Determine the (x, y) coordinate at the center of the cell enclosing the given text.  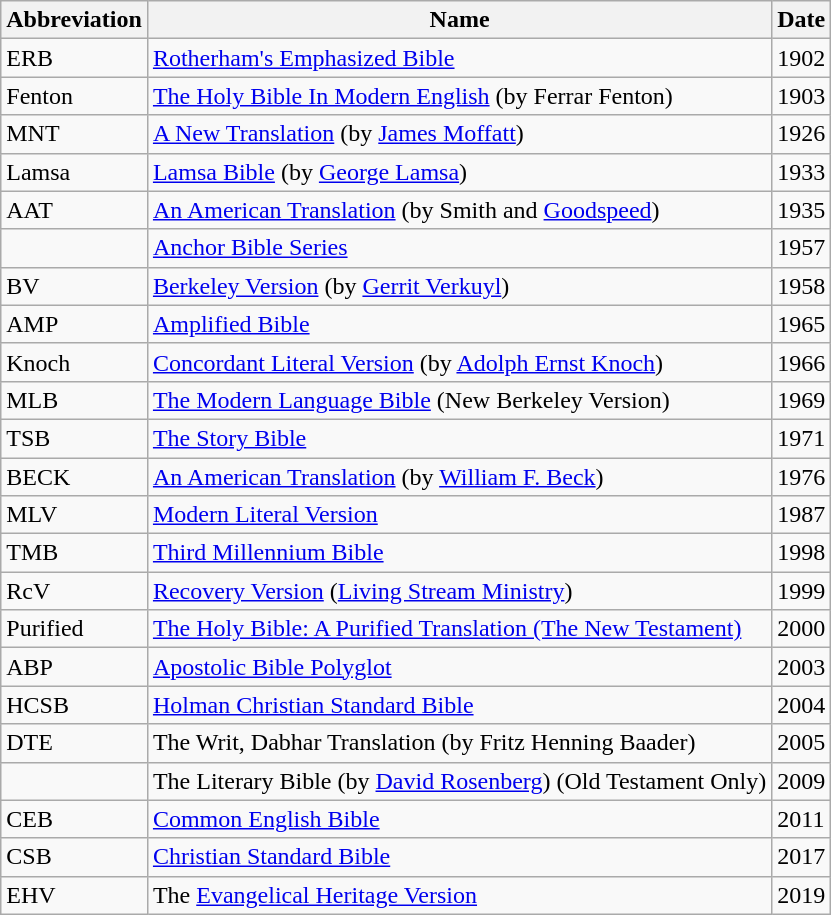
Holman Christian Standard Bible (459, 705)
TSB (74, 438)
AAT (74, 210)
Modern Literal Version (459, 515)
1957 (802, 248)
TMB (74, 553)
Purified (74, 629)
1903 (802, 96)
The Modern Language Bible (New Berkeley Version) (459, 400)
EHV (74, 895)
2004 (802, 705)
DTE (74, 743)
Name (459, 20)
Concordant Literal Version (by Adolph Ernst Knoch) (459, 362)
Fenton (74, 96)
RcV (74, 591)
2005 (802, 743)
1958 (802, 286)
An American Translation (by William F. Beck) (459, 477)
Date (802, 20)
Knoch (74, 362)
Rotherham's Emphasized Bible (459, 58)
2000 (802, 629)
Anchor Bible Series (459, 248)
2003 (802, 667)
1902 (802, 58)
A New Translation (by James Moffatt) (459, 134)
The Story Bible (459, 438)
1926 (802, 134)
Third Millennium Bible (459, 553)
2011 (802, 819)
Common English Bible (459, 819)
AMP (74, 324)
2019 (802, 895)
The Literary Bible (by David Rosenberg) (Old Testament Only) (459, 781)
MLB (74, 400)
1965 (802, 324)
MLV (74, 515)
2009 (802, 781)
The Evangelical Heritage Version (459, 895)
1933 (802, 172)
Recovery Version (Living Stream Ministry) (459, 591)
1976 (802, 477)
BECK (74, 477)
Apostolic Bible Polyglot (459, 667)
1966 (802, 362)
ERB (74, 58)
Amplified Bible (459, 324)
2017 (802, 857)
HCSB (74, 705)
The Holy Bible: A Purified Translation (The New Testament) (459, 629)
Lamsa Bible (by George Lamsa) (459, 172)
Christian Standard Bible (459, 857)
Lamsa (74, 172)
1935 (802, 210)
1971 (802, 438)
1987 (802, 515)
CEB (74, 819)
1969 (802, 400)
MNT (74, 134)
BV (74, 286)
An American Translation (by Smith and Goodspeed) (459, 210)
The Holy Bible In Modern English (by Ferrar Fenton) (459, 96)
The Writ, Dabhar Translation (by Fritz Henning Baader) (459, 743)
ABP (74, 667)
1999 (802, 591)
Berkeley Version (by Gerrit Verkuyl) (459, 286)
CSB (74, 857)
Abbreviation (74, 20)
1998 (802, 553)
